Return the (x, y) coordinate for the center point of the cell that contains the specified text.  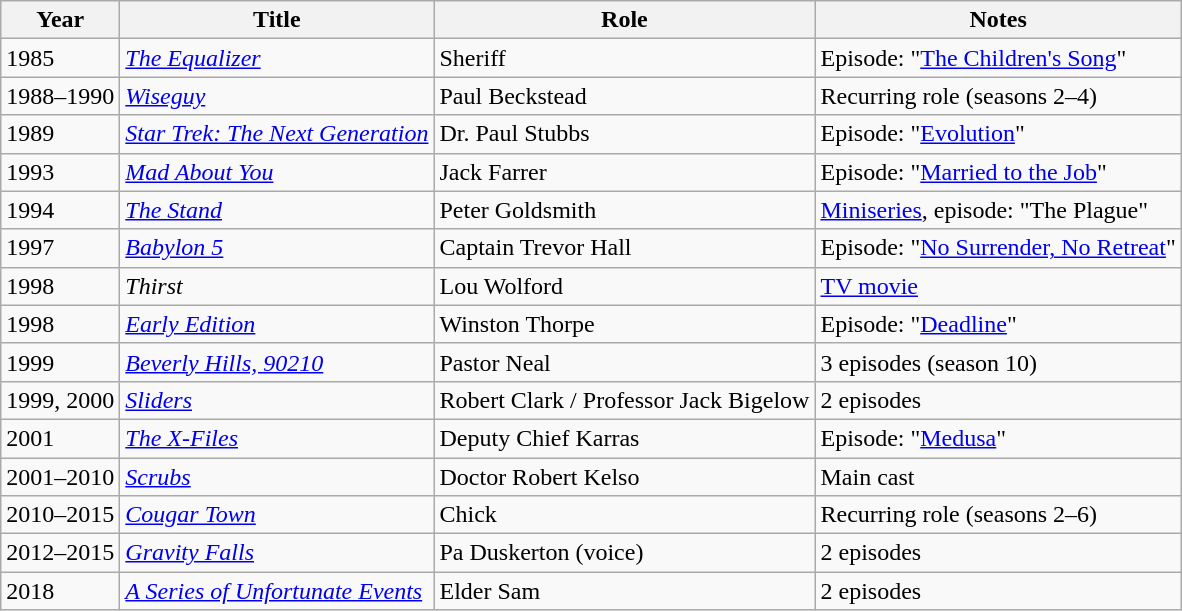
1997 (60, 248)
Peter Goldsmith (624, 210)
Recurring role (seasons 2–4) (998, 96)
Episode: "The Children's Song" (998, 58)
Paul Beckstead (624, 96)
3 episodes (season 10) (998, 362)
Episode: "Medusa" (998, 438)
The X-Files (277, 438)
Scrubs (277, 477)
Wiseguy (277, 96)
1999 (60, 362)
Cougar Town (277, 515)
2001–2010 (60, 477)
2018 (60, 591)
Gravity Falls (277, 553)
2012–2015 (60, 553)
The Equalizer (277, 58)
Robert Clark / Professor Jack Bigelow (624, 400)
Babylon 5 (277, 248)
1988–1990 (60, 96)
A Series of Unfortunate Events (277, 591)
Thirst (277, 286)
Early Edition (277, 324)
1989 (60, 134)
Sheriff (624, 58)
Miniseries, episode: "The Plague" (998, 210)
Episode: "Deadline" (998, 324)
Episode: "Evolution" (998, 134)
1999, 2000 (60, 400)
Winston Thorpe (624, 324)
Year (60, 20)
Elder Sam (624, 591)
TV movie (998, 286)
Notes (998, 20)
Beverly Hills, 90210 (277, 362)
Jack Farrer (624, 172)
1993 (60, 172)
Recurring role (seasons 2–6) (998, 515)
Main cast (998, 477)
Mad About You (277, 172)
2001 (60, 438)
Doctor Robert Kelso (624, 477)
The Stand (277, 210)
Role (624, 20)
Captain Trevor Hall (624, 248)
Chick (624, 515)
Sliders (277, 400)
1994 (60, 210)
1985 (60, 58)
2010–2015 (60, 515)
Pastor Neal (624, 362)
Lou Wolford (624, 286)
Episode: "Married to the Job" (998, 172)
Dr. Paul Stubbs (624, 134)
Pa Duskerton (voice) (624, 553)
Star Trek: The Next Generation (277, 134)
Episode: "No Surrender, No Retreat" (998, 248)
Deputy Chief Karras (624, 438)
Title (277, 20)
